Provide the [X, Y] coordinate of the cell's center where the given text is located.  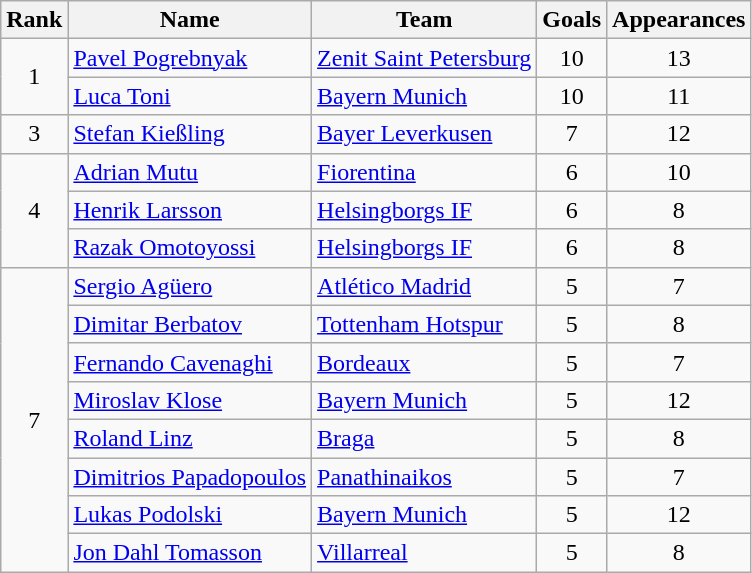
Miroslav Klose [190, 400]
Tottenham Hotspur [424, 324]
Sergio Agüero [190, 286]
13 [679, 58]
Pavel Pogrebnyak [190, 58]
Panathinaikos [424, 477]
Dimitrios Papadopoulos [190, 477]
Razak Omotoyossi [190, 248]
Henrik Larsson [190, 210]
Rank [34, 20]
Adrian Mutu [190, 172]
4 [34, 210]
3 [34, 134]
Goals [572, 20]
Bordeaux [424, 362]
Braga [424, 438]
Fernando Cavenaghi [190, 362]
Atlético Madrid [424, 286]
Jon Dahl Tomasson [190, 553]
Name [190, 20]
Dimitar Berbatov [190, 324]
Team [424, 20]
Appearances [679, 20]
11 [679, 96]
Stefan Kießling [190, 134]
Lukas Podolski [190, 515]
Roland Linz [190, 438]
Bayer Leverkusen [424, 134]
Zenit Saint Petersburg [424, 58]
Luca Toni [190, 96]
Fiorentina [424, 172]
Villarreal [424, 553]
1 [34, 77]
